Return [X, Y] of the center of cell containing provided text 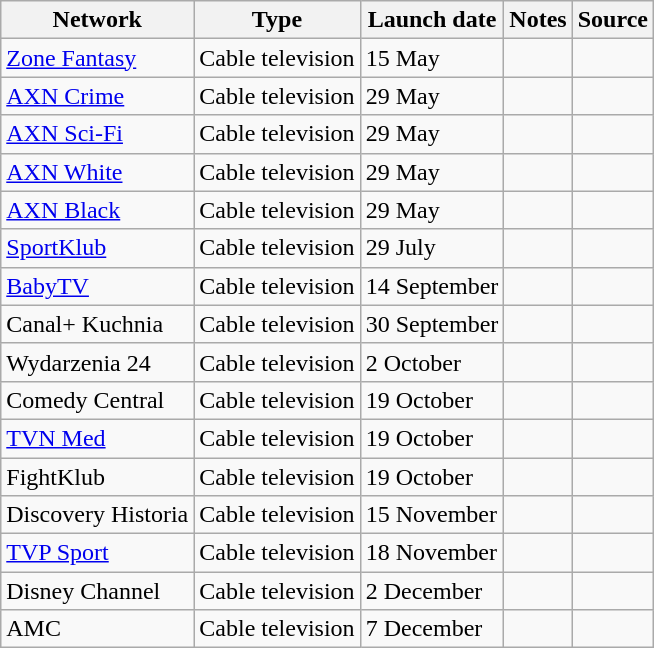
Type [277, 20]
AMC [98, 629]
15 May [432, 58]
15 November [432, 515]
2 December [432, 591]
14 September [432, 286]
TVP Sport [98, 553]
Network [98, 20]
BabyTV [98, 286]
FightKlub [98, 477]
TVN Med [98, 438]
Source [612, 20]
30 September [432, 324]
18 November [432, 553]
Notes [538, 20]
Discovery Historia [98, 515]
7 December [432, 629]
AXN Sci-Fi [98, 134]
Disney Channel [98, 591]
AXN White [98, 172]
SportKlub [98, 248]
Canal+ Kuchnia [98, 324]
AXN Black [98, 210]
2 October [432, 362]
AXN Crime [98, 96]
Comedy Central [98, 400]
Launch date [432, 20]
29 July [432, 248]
Zone Fantasy [98, 58]
Wydarzenia 24 [98, 362]
